Return [X, Y] of the center of cell containing provided text 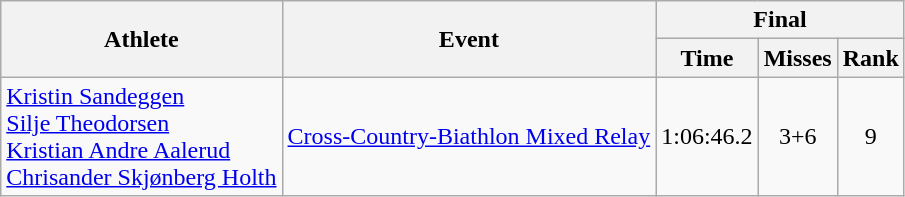
3+6 [798, 136]
Final [780, 20]
9 [870, 136]
Athlete [142, 39]
Misses [798, 58]
Cross-Country-Biathlon Mixed Relay [469, 136]
Rank [870, 58]
Time [707, 58]
Kristin SandeggenSilje TheodorsenKristian Andre AalerudChrisander Skjønberg Holth [142, 136]
1:06:46.2 [707, 136]
Event [469, 39]
